Provide the (x, y) coordinate of the cell's center where the given text is located.  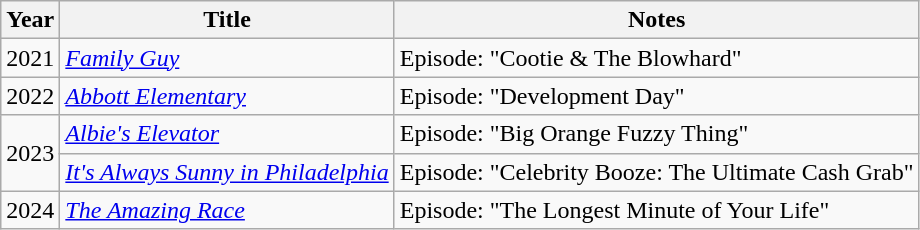
Episode: "Cootie & The Blowhard" (656, 58)
Notes (656, 20)
Episode: "The Longest Minute of Your Life" (656, 210)
Episode: "Development Day" (656, 96)
Year (30, 20)
2022 (30, 96)
Abbott Elementary (227, 96)
2024 (30, 210)
Episode: "Big Orange Fuzzy Thing" (656, 134)
Episode: "Celebrity Booze: The Ultimate Cash Grab" (656, 172)
Family Guy (227, 58)
2023 (30, 153)
2021 (30, 58)
Title (227, 20)
The Amazing Race (227, 210)
Albie's Elevator (227, 134)
It's Always Sunny in Philadelphia (227, 172)
